Output the (x, y) coordinate of the center of the cell containing the given text.  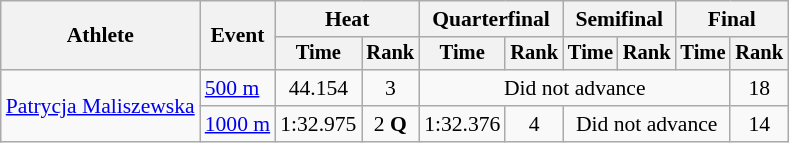
3 (391, 88)
Athlete (100, 36)
18 (759, 88)
14 (759, 124)
1000 m (238, 124)
2 Q (391, 124)
Quarterfinal (491, 19)
1:32.376 (462, 124)
44.154 (318, 88)
Patrycja Maliszewska (100, 106)
500 m (238, 88)
1:32.975 (318, 124)
Heat (347, 19)
4 (534, 124)
Final (731, 19)
Event (238, 36)
Semifinal (619, 19)
